Scan for the cell matching the given text and deliver its [x, y] coordinate at center. 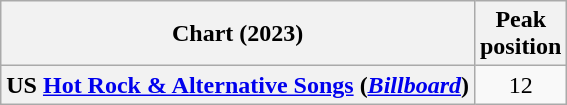
US Hot Rock & Alternative Songs (Billboard) [238, 85]
Peakposition [520, 34]
12 [520, 85]
Chart (2023) [238, 34]
